From the cell containing the given text, extract its center point as [X, Y] coordinate. 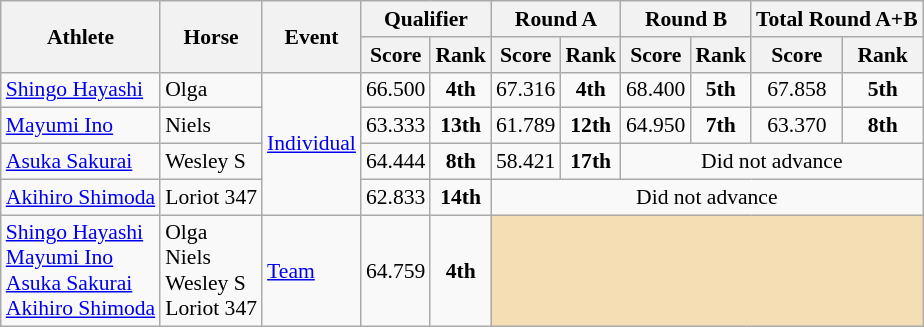
58.421 [526, 162]
7th [720, 126]
Shingo HayashiMayumi InoAsuka SakuraiAkihiro Shimoda [80, 271]
63.333 [396, 126]
Round A [556, 19]
Wesley S [211, 162]
OlgaNielsWesley SLoriot 347 [211, 271]
13th [460, 126]
Shingo Hayashi [80, 90]
67.316 [526, 90]
Team [312, 271]
Round B [686, 19]
Total Round A+B [837, 19]
Olga [211, 90]
68.400 [656, 90]
12th [590, 126]
17th [590, 162]
Athlete [80, 36]
Asuka Sakurai [80, 162]
61.789 [526, 126]
63.370 [797, 126]
Event [312, 36]
14th [460, 197]
Niels [211, 126]
Loriot 347 [211, 197]
64.759 [396, 271]
62.833 [396, 197]
64.444 [396, 162]
Horse [211, 36]
64.950 [656, 126]
67.858 [797, 90]
Qualifier [426, 19]
Akihiro Shimoda [80, 197]
Mayumi Ino [80, 126]
66.500 [396, 90]
Individual [312, 143]
